Pinpoint the cell where the given text exists, returning its (x, y) midpoint coordinate. 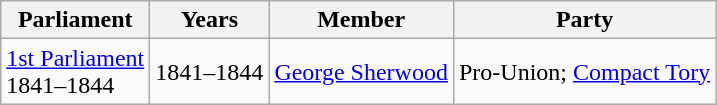
Member (362, 20)
Parliament (76, 20)
Party (584, 20)
1841–1844 (210, 72)
1st Parliament1841–1844 (76, 72)
Years (210, 20)
George Sherwood (362, 72)
Pro-Union; Compact Tory (584, 72)
